Output the (X, Y) coordinate of the center of the cell containing the given text.  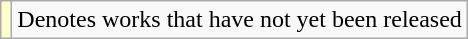
Denotes works that have not yet been released (240, 20)
